Search for the cell housing the specified text and yield its (X, Y) center coordinate. 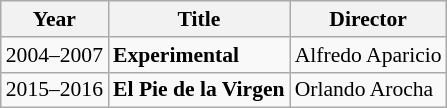
Alfredo Aparicio (368, 55)
Experimental (199, 55)
Year (54, 19)
2015–2016 (54, 90)
Director (368, 19)
2004–2007 (54, 55)
Title (199, 19)
Orlando Arocha (368, 90)
El Pie de la Virgen (199, 90)
